Return the [X, Y] coordinate for the center point of the cell that contains the specified text.  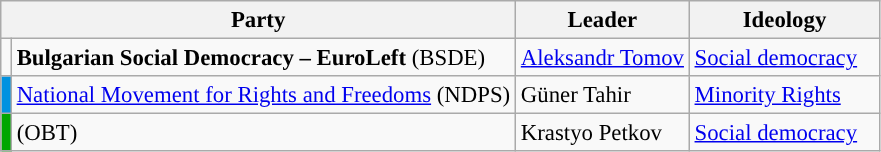
Güner Tahir [603, 95]
Bulgarian Social Democracy – EuroLeft (BSDE) [263, 58]
Party [258, 20]
Leader [603, 20]
Ideology [784, 20]
Aleksandr Tomov [603, 58]
(OBT) [263, 133]
National Movement for Rights and Freedoms (NDPS) [263, 95]
Minority Rights [784, 95]
Krastyo Petkov [603, 133]
